Scan for the cell matching the given text and deliver its [X, Y] coordinate at center. 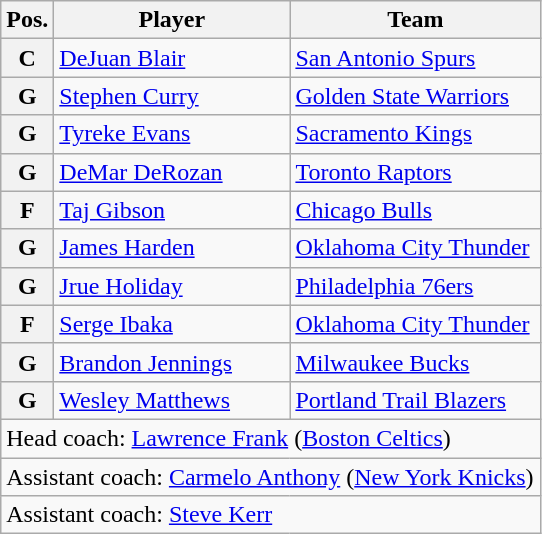
Philadelphia 76ers [416, 286]
Stephen Curry [172, 96]
Toronto Raptors [416, 172]
Jrue Holiday [172, 286]
Golden State Warriors [416, 96]
Taj Gibson [172, 210]
Portland Trail Blazers [416, 400]
Sacramento Kings [416, 134]
Assistant coach: Carmelo Anthony (New York Knicks) [271, 477]
Team [416, 20]
James Harden [172, 248]
Tyreke Evans [172, 134]
Brandon Jennings [172, 362]
DeJuan Blair [172, 58]
Head coach: Lawrence Frank (Boston Celtics) [271, 438]
Wesley Matthews [172, 400]
Assistant coach: Steve Kerr [271, 515]
Player [172, 20]
San Antonio Spurs [416, 58]
C [28, 58]
Milwaukee Bucks [416, 362]
DeMar DeRozan [172, 172]
Pos. [28, 20]
Serge Ibaka [172, 324]
Chicago Bulls [416, 210]
